Capture the cell that displays the provided text and extract its [X, Y] central coordinate. 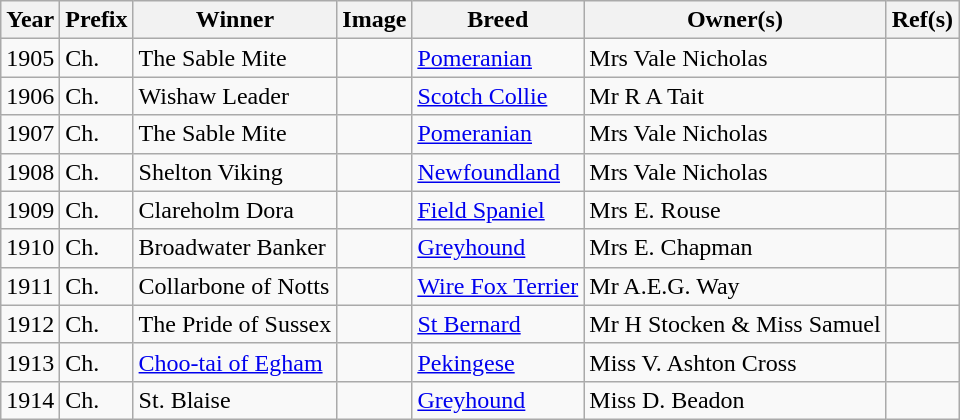
Year [30, 20]
Field Spaniel [498, 210]
Scotch Collie [498, 96]
1908 [30, 172]
Shelton Viking [235, 172]
Miss V. Ashton Cross [735, 362]
Prefix [96, 20]
Choo-tai of Egham [235, 362]
1907 [30, 134]
The Pride of Sussex [235, 324]
Breed [498, 20]
1906 [30, 96]
Mr A.E.G. Way [735, 286]
Winner [235, 20]
Newfoundland [498, 172]
Wishaw Leader [235, 96]
Mrs E. Chapman [735, 248]
Collarbone of Notts [235, 286]
1911 [30, 286]
1910 [30, 248]
Pekingese [498, 362]
Miss D. Beadon [735, 400]
1914 [30, 400]
Owner(s) [735, 20]
Clareholm Dora [235, 210]
1909 [30, 210]
Mr H Stocken & Miss Samuel [735, 324]
Ref(s) [922, 20]
1912 [30, 324]
Wire Fox Terrier [498, 286]
Image [374, 20]
Mrs E. Rouse [735, 210]
1905 [30, 58]
1913 [30, 362]
Mr R A Tait [735, 96]
St. Blaise [235, 400]
Broadwater Banker [235, 248]
St Bernard [498, 324]
